Search for the cell housing the specified text and yield its [x, y] center coordinate. 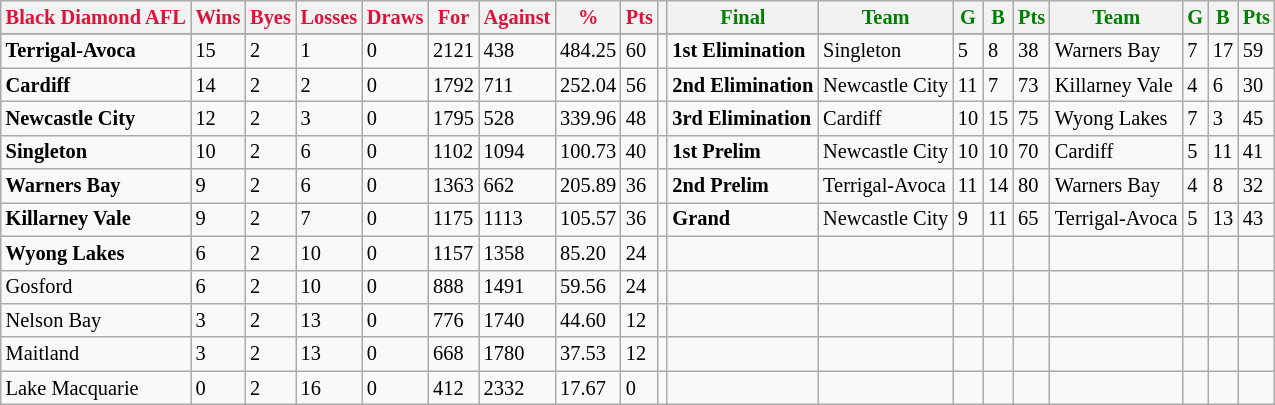
3rd Elimination [742, 118]
1102 [453, 152]
776 [453, 320]
2332 [518, 388]
Final [742, 17]
% [588, 17]
1792 [453, 85]
38 [1032, 51]
100.73 [588, 152]
75 [1032, 118]
Against [518, 17]
59 [1256, 51]
32 [1256, 186]
412 [453, 388]
438 [518, 51]
2nd Prelim [742, 186]
528 [518, 118]
711 [518, 85]
668 [453, 354]
Wins [218, 17]
40 [640, 152]
2nd Elimination [742, 85]
73 [1032, 85]
1780 [518, 354]
Nelson Bay [96, 320]
662 [518, 186]
1175 [453, 219]
1157 [453, 253]
1358 [518, 253]
1363 [453, 186]
1740 [518, 320]
888 [453, 287]
Maitland [96, 354]
Lake Macquarie [96, 388]
59.56 [588, 287]
For [453, 17]
1795 [453, 118]
Draws [395, 17]
339.96 [588, 118]
17.67 [588, 388]
Byes [270, 17]
37.53 [588, 354]
44.60 [588, 320]
48 [640, 118]
56 [640, 85]
65 [1032, 219]
2121 [453, 51]
252.04 [588, 85]
85.20 [588, 253]
Losses [329, 17]
41 [1256, 152]
Grand [742, 219]
43 [1256, 219]
16 [329, 388]
Black Diamond AFL [96, 17]
205.89 [588, 186]
1st Elimination [742, 51]
45 [1256, 118]
30 [1256, 85]
484.25 [588, 51]
17 [1223, 51]
1094 [518, 152]
70 [1032, 152]
1491 [518, 287]
1 [329, 51]
80 [1032, 186]
Gosford [96, 287]
60 [640, 51]
1st Prelim [742, 152]
1113 [518, 219]
105.57 [588, 219]
